Return the (x, y) coordinate for the center point of the cell that contains the specified text.  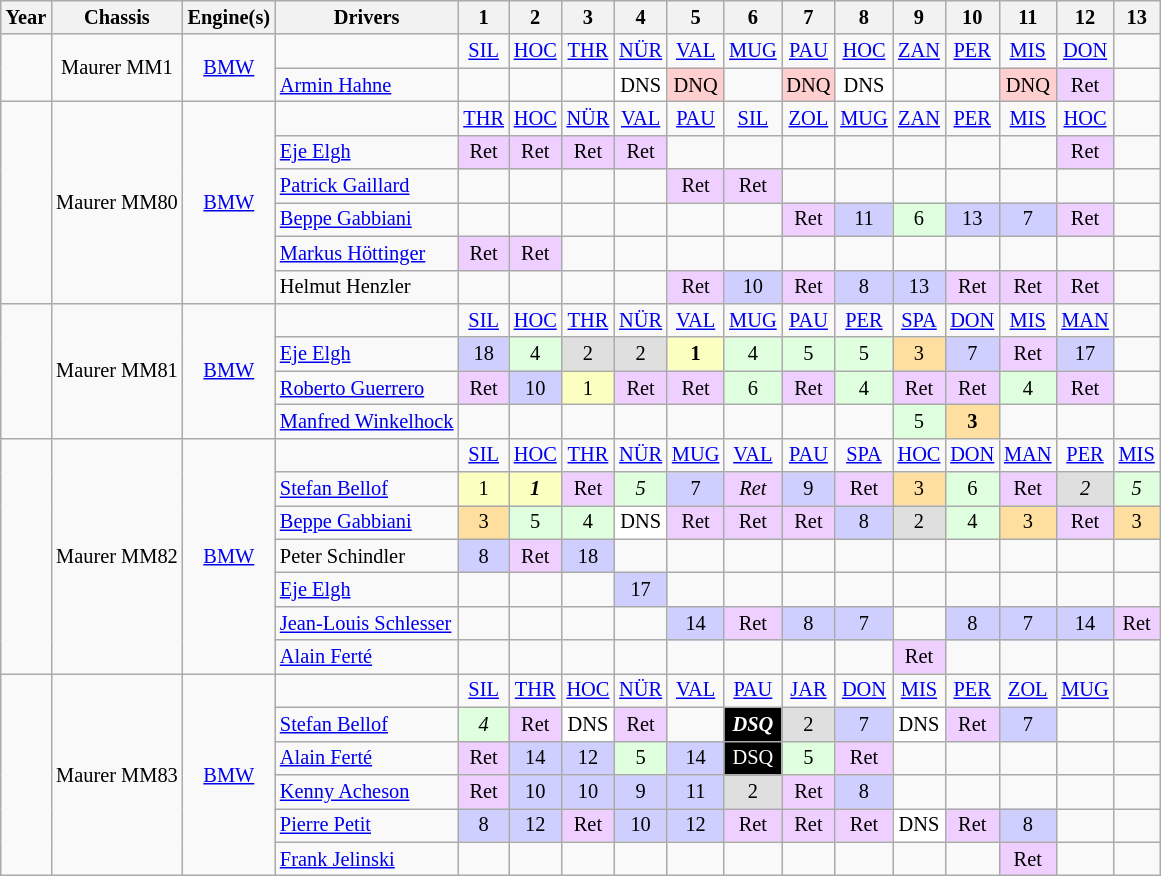
Year (26, 17)
Armin Hahne (366, 85)
Pierre Petit (366, 825)
Kenny Acheson (366, 791)
Maurer MM80 (116, 202)
JAR (809, 690)
Roberto Guerrero (366, 388)
Manfred Winkelhock (366, 421)
Chassis (116, 17)
Maurer MM83 (116, 774)
Engine(s) (229, 17)
Helmut Henzler (366, 287)
Maurer MM1 (116, 68)
Drivers (366, 17)
Maurer MM82 (116, 556)
Markus Höttinger (366, 253)
Jean-Louis Schlesser (366, 623)
Peter Schindler (366, 556)
Frank Jelinski (366, 859)
Maurer MM81 (116, 370)
Patrick Gaillard (366, 186)
